For the text-containing cell, return its midpoint in (X, Y) coordinate format. 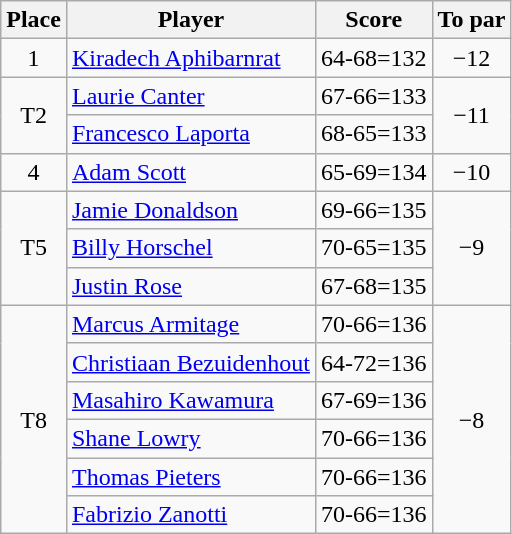
68-65=133 (374, 134)
69-66=135 (374, 210)
Fabrizio Zanotti (190, 515)
T8 (34, 419)
Christiaan Bezuidenhout (190, 362)
−10 (472, 172)
−8 (472, 419)
65-69=134 (374, 172)
Adam Scott (190, 172)
Place (34, 20)
T2 (34, 115)
64-72=136 (374, 362)
64-68=132 (374, 58)
Masahiro Kawamura (190, 400)
67-68=135 (374, 286)
Score (374, 20)
T5 (34, 248)
67-69=136 (374, 400)
−12 (472, 58)
Billy Horschel (190, 248)
−11 (472, 115)
Jamie Donaldson (190, 210)
1 (34, 58)
Player (190, 20)
Thomas Pieters (190, 477)
Francesco Laporta (190, 134)
4 (34, 172)
To par (472, 20)
−9 (472, 248)
Laurie Canter (190, 96)
Marcus Armitage (190, 324)
70-65=135 (374, 248)
Justin Rose (190, 286)
Shane Lowry (190, 438)
67-66=133 (374, 96)
Kiradech Aphibarnrat (190, 58)
